Extract the [X, Y] coordinate from the center of the cell holding the provided text.  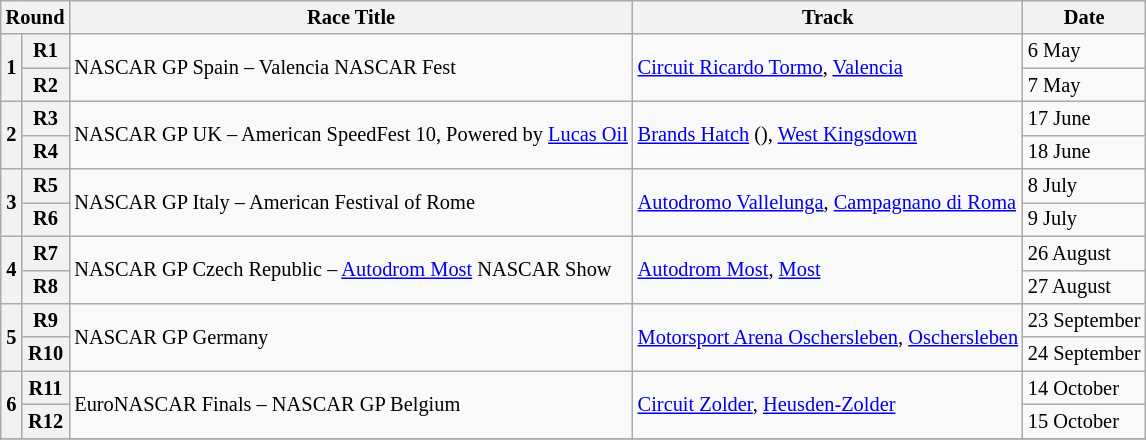
R6 [46, 219]
R2 [46, 85]
NASCAR GP UK – American SpeedFest 10, Powered by Lucas Oil [350, 134]
EuroNASCAR Finals – NASCAR GP Belgium [350, 404]
R10 [46, 354]
R12 [46, 421]
R9 [46, 320]
6 [12, 404]
5 [12, 336]
R11 [46, 388]
17 June [1084, 118]
1 [12, 68]
Circuit Zolder, Heusden-Zolder [828, 404]
Date [1084, 17]
3 [12, 202]
NASCAR GP Czech Republic – Autodrom Most NASCAR Show [350, 270]
R5 [46, 186]
NASCAR GP Spain – Valencia NASCAR Fest [350, 68]
15 October [1084, 421]
Autodrom Most, Most [828, 270]
6 May [1084, 51]
Motorsport Arena Oschersleben, Oschersleben [828, 336]
23 September [1084, 320]
4 [12, 270]
8 July [1084, 186]
R1 [46, 51]
NASCAR GP Germany [350, 336]
9 July [1084, 219]
Autodromo Vallelunga, Campagnano di Roma [828, 202]
Circuit Ricardo Tormo, Valencia [828, 68]
R8 [46, 287]
14 October [1084, 388]
Round [36, 17]
NASCAR GP Italy – American Festival of Rome [350, 202]
24 September [1084, 354]
R4 [46, 152]
Brands Hatch (), West Kingsdown [828, 134]
Track [828, 17]
2 [12, 134]
R3 [46, 118]
18 June [1084, 152]
R7 [46, 253]
7 May [1084, 85]
26 August [1084, 253]
Race Title [350, 17]
27 August [1084, 287]
